Extract the [X, Y] coordinate from the center of the cell holding the provided text.  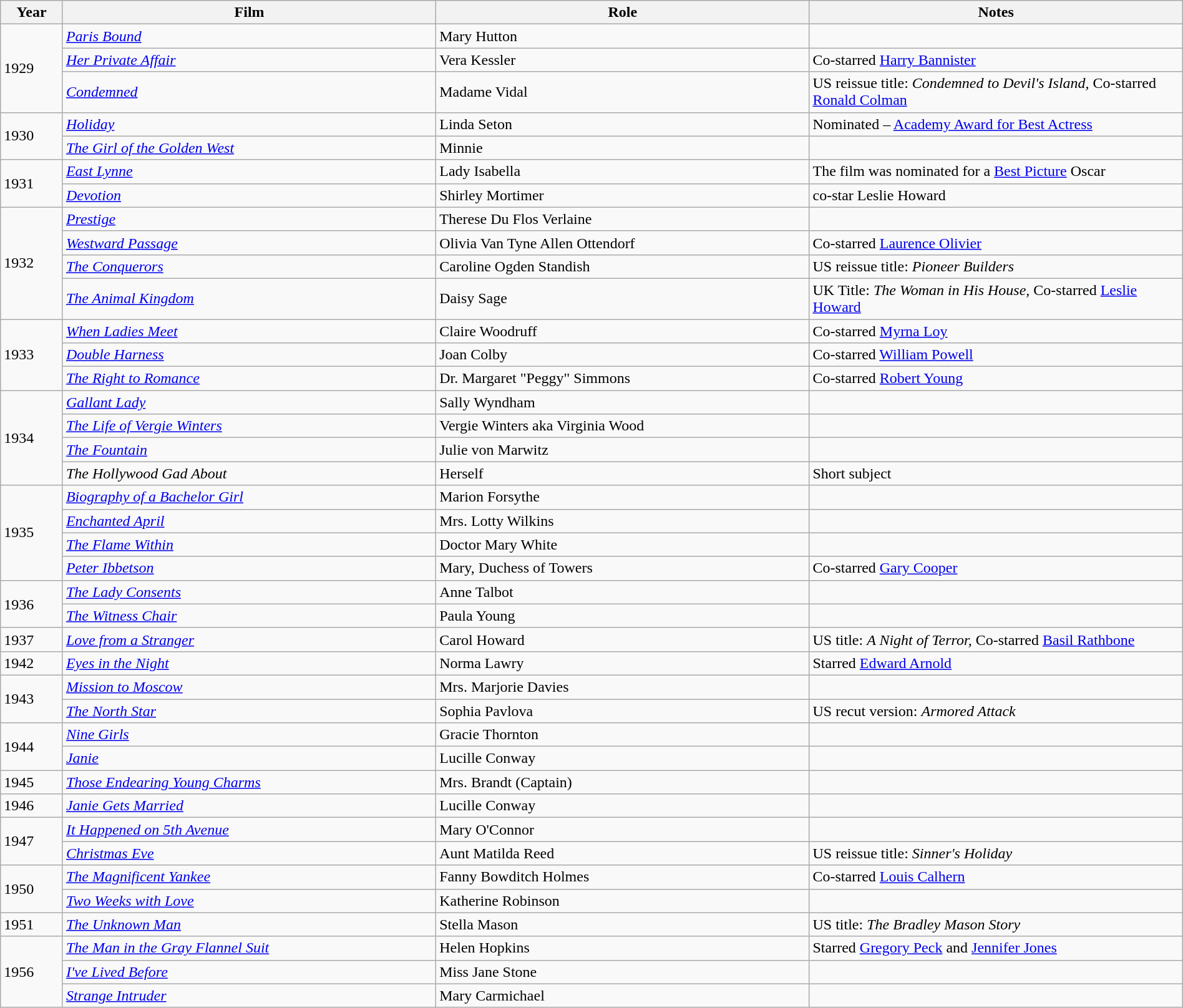
Vergie Winters aka Virginia Wood [623, 426]
US title: A Night of Terror, Co-starred Basil Rathbone [996, 639]
Mrs. Brandt (Captain) [623, 782]
Two Weeks with Love [249, 901]
Olivia Van Tyne Allen Ottendorf [623, 243]
1946 [32, 806]
Her Private Affair [249, 60]
Claire Woodruff [623, 331]
Westward Passage [249, 243]
1930 [32, 136]
The Flame Within [249, 545]
Christmas Eve [249, 853]
Lady Isabella [623, 172]
Love from a Stranger [249, 639]
1932 [32, 263]
The Witness Chair [249, 616]
Co-starred Robert Young [996, 379]
Enchanted April [249, 521]
The Girl of the Golden West [249, 148]
Gracie Thornton [623, 735]
Aunt Matilda Reed [623, 853]
US reissue title: Sinner's Holiday [996, 853]
Starred Edward Arnold [996, 663]
Strange Intruder [249, 996]
Carol Howard [623, 639]
The North Star [249, 710]
Devotion [249, 195]
US recut version: Armored Attack [996, 710]
1944 [32, 747]
Katherine Robinson [623, 901]
Vera Kessler [623, 60]
1951 [32, 924]
1934 [32, 438]
Miss Jane Stone [623, 972]
Minnie [623, 148]
1936 [32, 604]
The Life of Vergie Winters [249, 426]
1935 [32, 533]
Norma Lawry [623, 663]
US title: The Bradley Mason Story [996, 924]
1931 [32, 183]
Dr. Margaret "Peggy" Simmons [623, 379]
The Fountain [249, 450]
Co-starred Harry Bannister [996, 60]
Co-starred Louis Calhern [996, 877]
Holiday [249, 124]
When Ladies Meet [249, 331]
Mission to Moscow [249, 687]
The Conquerors [249, 266]
Therese Du Flos Verlaine [623, 219]
The Man in the Gray Flannel Suit [249, 948]
Mary, Duchess of Towers [623, 568]
Marion Forsythe [623, 497]
1950 [32, 889]
Short subject [996, 473]
Sally Wyndham [623, 402]
UK Title: The Woman in His House, Co-starred Leslie Howard [996, 298]
Nine Girls [249, 735]
1945 [32, 782]
co-star Leslie Howard [996, 195]
East Lynne [249, 172]
1942 [32, 663]
Paula Young [623, 616]
Linda Seton [623, 124]
Herself [623, 473]
The Magnificent Yankee [249, 877]
Co-starred Gary Cooper [996, 568]
Caroline Ogden Standish [623, 266]
Mary O'Connor [623, 830]
Doctor Mary White [623, 545]
1933 [32, 355]
Notes [996, 12]
Mrs. Lotty Wilkins [623, 521]
The Right to Romance [249, 379]
Fanny Bowditch Holmes [623, 877]
Co-starred William Powell [996, 355]
Janie [249, 758]
1947 [32, 841]
Starred Gregory Peck and Jennifer Jones [996, 948]
Gallant Lady [249, 402]
Daisy Sage [623, 298]
Anne Talbot [623, 592]
1937 [32, 639]
Stella Mason [623, 924]
The Hollywood Gad About [249, 473]
Eyes in the Night [249, 663]
Double Harness [249, 355]
The film was nominated for a Best Picture Oscar [996, 172]
Nominated – Academy Award for Best Actress [996, 124]
1929 [32, 69]
Condemned [249, 92]
The Animal Kingdom [249, 298]
Prestige [249, 219]
Sophia Pavlova [623, 710]
Julie von Marwitz [623, 450]
Mary Carmichael [623, 996]
Paris Bound [249, 36]
It Happened on 5th Avenue [249, 830]
US reissue title: Condemned to Devil's Island, Co-starred Ronald Colman [996, 92]
Janie Gets Married [249, 806]
Mary Hutton [623, 36]
The Lady Consents [249, 592]
Co-starred Myrna Loy [996, 331]
Helen Hopkins [623, 948]
1956 [32, 972]
1943 [32, 699]
I've Lived Before [249, 972]
Film [249, 12]
Mrs. Marjorie Davies [623, 687]
Those Endearing Young Charms [249, 782]
Peter Ibbetson [249, 568]
Shirley Mortimer [623, 195]
Co-starred Laurence Olivier [996, 243]
The Unknown Man [249, 924]
Year [32, 12]
Role [623, 12]
Joan Colby [623, 355]
Madame Vidal [623, 92]
Biography of a Bachelor Girl [249, 497]
US reissue title: Pioneer Builders [996, 266]
